Capture the cell that displays the provided text and extract its [X, Y] central coordinate. 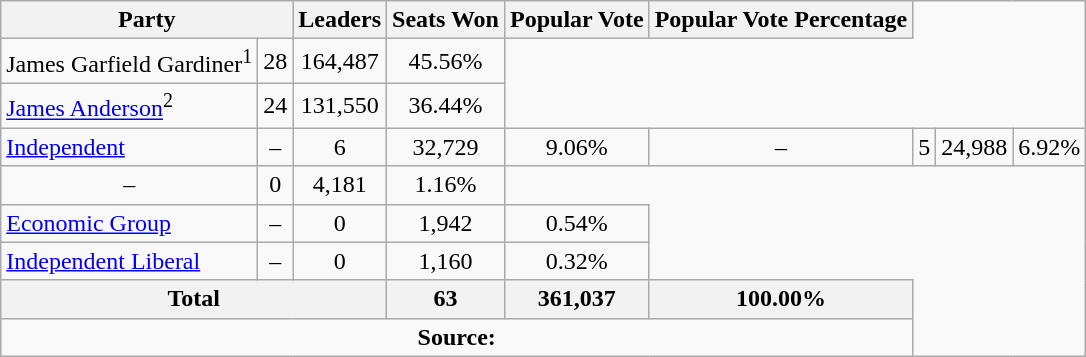
0.54% [576, 223]
Independent [130, 147]
32,729 [446, 147]
63 [446, 299]
Economic Group [130, 223]
James Garfield Gardiner1 [130, 62]
4,181 [340, 185]
28 [276, 62]
Popular Vote [576, 20]
5 [924, 147]
1,160 [446, 261]
1.16% [446, 185]
131,550 [340, 106]
6.92% [1050, 147]
9.06% [576, 147]
36.44% [446, 106]
Source: [457, 337]
361,037 [576, 299]
6 [340, 147]
James Anderson2 [130, 106]
164,487 [340, 62]
Seats Won [446, 20]
Independent Liberal [130, 261]
Total [194, 299]
1,942 [446, 223]
Popular Vote Percentage [780, 20]
24 [276, 106]
Party [147, 20]
24,988 [974, 147]
Leaders [340, 20]
45.56% [446, 62]
0.32% [576, 261]
100.00% [780, 299]
